Scan for the cell matching the given text and deliver its [X, Y] coordinate at center. 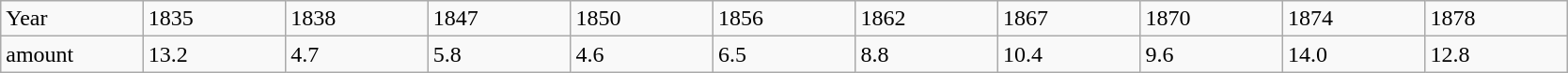
6.5 [784, 54]
9.6 [1212, 54]
1862 [927, 19]
1878 [1497, 19]
1856 [784, 19]
14.0 [1354, 54]
1867 [1069, 19]
Year [72, 19]
1870 [1212, 19]
4.7 [357, 54]
12.8 [1497, 54]
1850 [642, 19]
5.8 [499, 54]
amount [72, 54]
1835 [214, 19]
1874 [1354, 19]
8.8 [927, 54]
1847 [499, 19]
10.4 [1069, 54]
13.2 [214, 54]
4.6 [642, 54]
1838 [357, 19]
